Find where the given text appears and provide that cell's center as (x, y) coordinate. 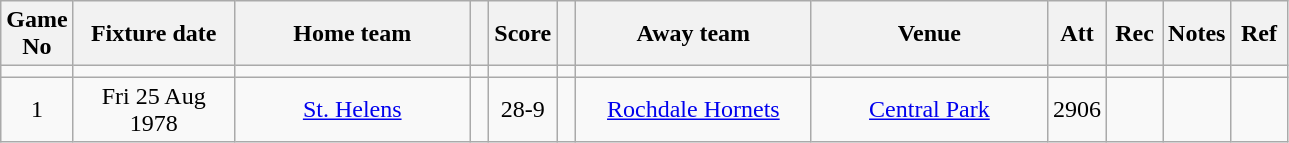
Away team (693, 34)
Fri 25 Aug 1978 (154, 110)
Notes (1197, 34)
Score (523, 34)
2906 (1076, 110)
Rochdale Hornets (693, 110)
Game No (37, 34)
28-9 (523, 110)
Ref (1259, 34)
1 (37, 110)
Home team (352, 34)
St. Helens (352, 110)
Rec (1135, 34)
Central Park (929, 110)
Venue (929, 34)
Att (1076, 34)
Fixture date (154, 34)
